Pinpoint the cell where the given text exists, returning its [x, y] midpoint coordinate. 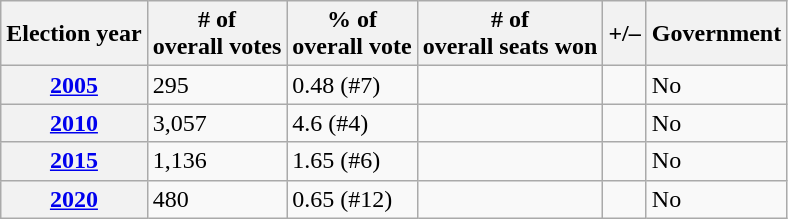
# ofoverall votes [217, 34]
+/– [624, 34]
# ofoverall seats won [510, 34]
4.6 (#4) [352, 123]
295 [217, 85]
2020 [74, 199]
480 [217, 199]
0.48 (#7) [352, 85]
2005 [74, 85]
Government [716, 34]
3,057 [217, 123]
1,136 [217, 161]
1.65 (#6) [352, 161]
0.65 (#12) [352, 199]
2010 [74, 123]
Election year [74, 34]
2015 [74, 161]
% ofoverall vote [352, 34]
